Pinpoint the cell where the given text exists, returning its [X, Y] midpoint coordinate. 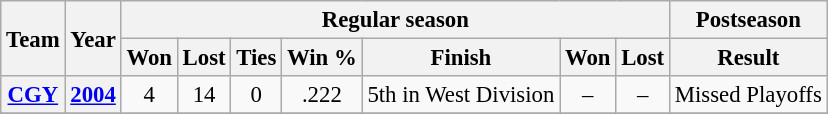
Postseason [748, 20]
5th in West Division [461, 95]
.222 [322, 95]
0 [256, 95]
Finish [461, 58]
14 [204, 95]
CGY [33, 95]
2004 [93, 95]
Ties [256, 58]
Regular season [395, 20]
4 [149, 95]
Team [33, 38]
Missed Playoffs [748, 95]
Win % [322, 58]
Result [748, 58]
Year [93, 38]
